Pinpoint the cell where the given text exists, returning its (X, Y) midpoint coordinate. 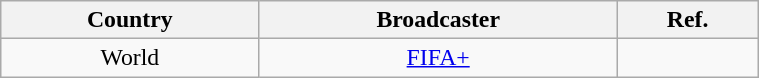
FIFA+ (438, 58)
World (130, 58)
Ref. (688, 20)
Country (130, 20)
Broadcaster (438, 20)
